Extract the (x, y) coordinate from the center of the cell holding the provided text.  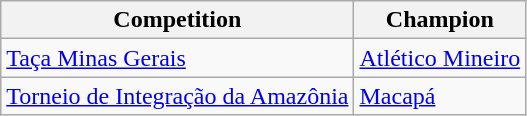
Atlético Mineiro (440, 58)
Competition (178, 20)
Taça Minas Gerais (178, 58)
Macapá (440, 96)
Champion (440, 20)
Torneio de Integração da Amazônia (178, 96)
